Return the [x, y] coordinate for the center point of the cell that contains the specified text.  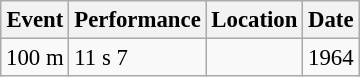
100 m [35, 58]
Event [35, 20]
Location [254, 20]
1964 [331, 58]
Date [331, 20]
11 s 7 [138, 58]
Performance [138, 20]
